Locate the cell with the specified text and output its [x, y] center coordinate. 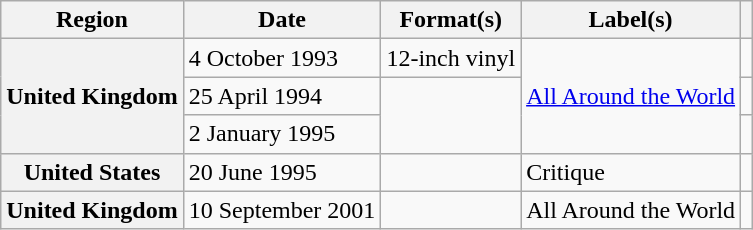
10 September 2001 [282, 210]
United States [92, 172]
25 April 1994 [282, 96]
4 October 1993 [282, 58]
20 June 1995 [282, 172]
2 January 1995 [282, 134]
Region [92, 20]
Label(s) [631, 20]
Critique [631, 172]
Format(s) [451, 20]
12-inch vinyl [451, 58]
Date [282, 20]
